Find where the given text appears and provide that cell's center as [x, y] coordinate. 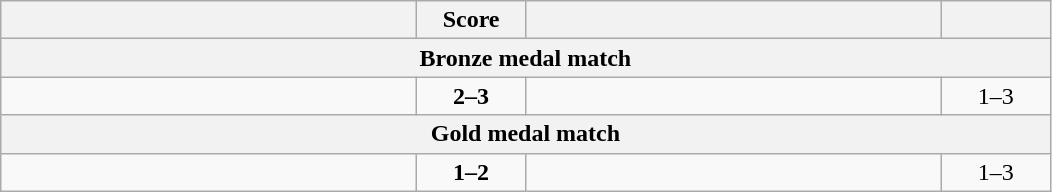
1–2 [472, 172]
2–3 [472, 96]
Gold medal match [526, 134]
Score [472, 20]
Bronze medal match [526, 58]
